Pinpoint the cell where the given text exists, returning its (X, Y) midpoint coordinate. 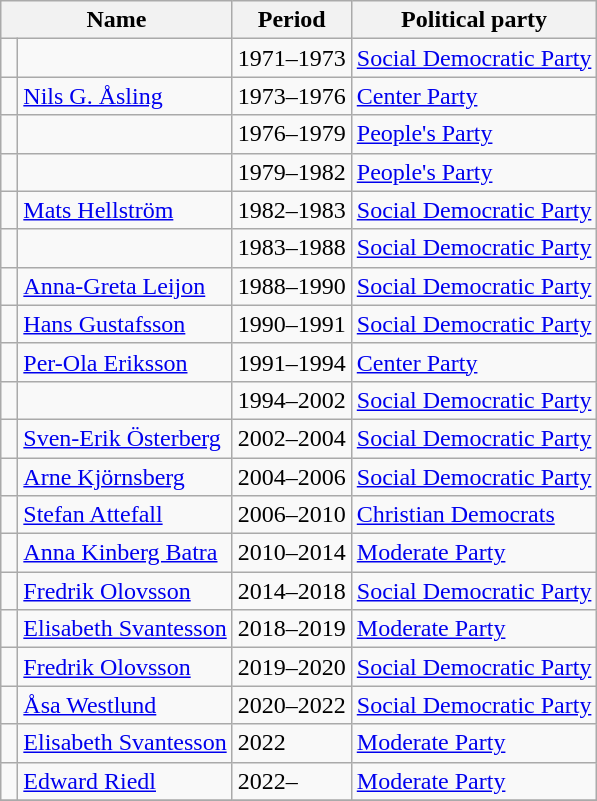
2020–2022 (292, 705)
1971–1973 (292, 58)
1988–1990 (292, 286)
Mats Hellström (125, 210)
Åsa Westlund (125, 705)
2010–2014 (292, 553)
1994–2002 (292, 400)
2022– (292, 781)
Anna-Greta Leijon (125, 286)
Period (292, 20)
Edward Riedl (125, 781)
2019–2020 (292, 667)
1979–1982 (292, 172)
Per-Ola Eriksson (125, 362)
2006–2010 (292, 515)
Christian Democrats (474, 515)
2018–2019 (292, 629)
1976–1979 (292, 134)
Hans Gustafsson (125, 324)
1983–1988 (292, 248)
2014–2018 (292, 591)
2002–2004 (292, 438)
Stefan Attefall (125, 515)
1991–1994 (292, 362)
1990–1991 (292, 324)
1982–1983 (292, 210)
2022 (292, 743)
2004–2006 (292, 477)
1973–1976 (292, 96)
Name (116, 20)
Political party (474, 20)
Sven-Erik Österberg (125, 438)
Anna Kinberg Batra (125, 553)
Nils G. Åsling (125, 96)
Arne Kjörnsberg (125, 477)
